Determine the (X, Y) coordinate at the center of the cell enclosing the given text.  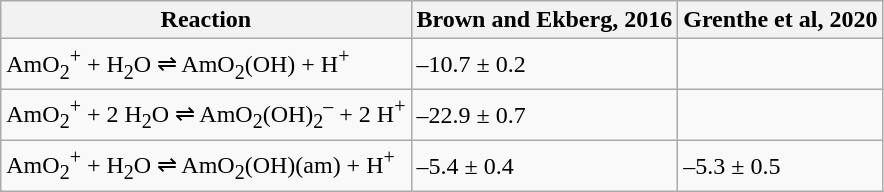
Brown and Ekberg, 2016 (544, 20)
AmO2+ + 2 H2O ⇌ AmO2(OH)2– + 2 H+ (206, 116)
Reaction (206, 20)
AmO2+ + H2O ⇌ AmO2(OH) + H+ (206, 64)
–22.9 ± 0.7 (544, 116)
AmO2+ + H2O ⇌ AmO2(OH)(am) + H+ (206, 166)
Grenthe et al, 2020 (780, 20)
–5.4 ± 0.4 (544, 166)
–10.7 ± 0.2 (544, 64)
–5.3 ± 0.5 (780, 166)
